Return [x, y] of the center of cell containing provided text 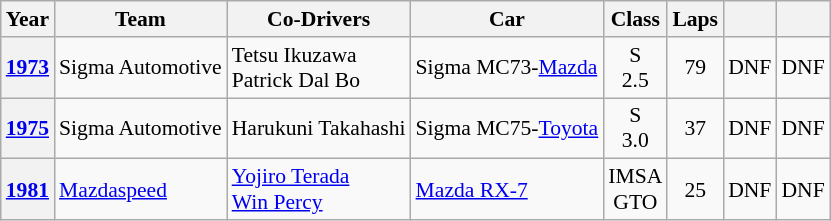
Sigma MC75-Toyota [508, 128]
Harukuni Takahashi [319, 128]
Co-Drivers [319, 19]
1981 [28, 190]
Car [508, 19]
1973 [28, 68]
37 [695, 128]
Year [28, 19]
Team [140, 19]
79 [695, 68]
Laps [695, 19]
Tetsu Ikuzawa Patrick Dal Bo [319, 68]
S3.0 [635, 128]
Class [635, 19]
IMSAGTO [635, 190]
S2.5 [635, 68]
Yojiro Terada Win Percy [319, 190]
25 [695, 190]
Sigma MC73-Mazda [508, 68]
1975 [28, 128]
Mazda RX-7 [508, 190]
Mazdaspeed [140, 190]
